Capture the cell that displays the provided text and extract its (X, Y) central coordinate. 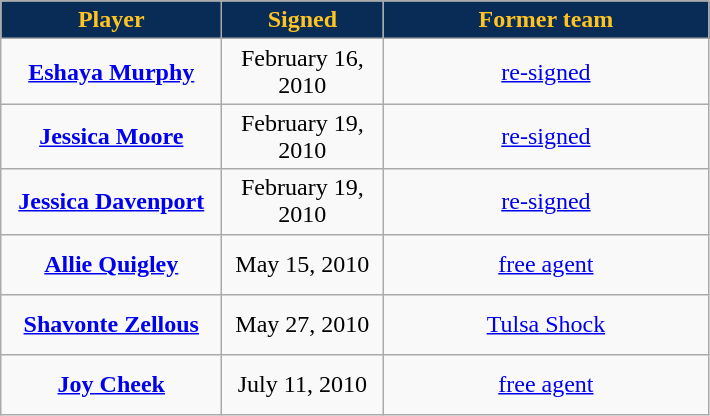
Signed (302, 20)
February 16, 2010 (302, 72)
Tulsa Shock (546, 324)
Jessica Moore (112, 136)
May 27, 2010 (302, 324)
July 11, 2010 (302, 384)
Player (112, 20)
Joy Cheek (112, 384)
Allie Quigley (112, 264)
Former team (546, 20)
Eshaya Murphy (112, 72)
Shavonte Zellous (112, 324)
May 15, 2010 (302, 264)
Jessica Davenport (112, 202)
